Capture the cell that displays the provided text and extract its (X, Y) central coordinate. 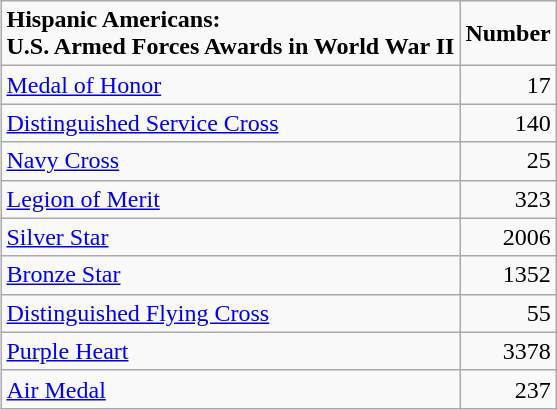
Medal of Honor (230, 85)
Purple Heart (230, 351)
Silver Star (230, 237)
Navy Cross (230, 161)
2006 (508, 237)
323 (508, 199)
Number (508, 34)
Air Medal (230, 389)
237 (508, 389)
140 (508, 123)
17 (508, 85)
Distinguished Flying Cross (230, 313)
Bronze Star (230, 275)
Hispanic Americans:U.S. Armed Forces Awards in World War II (230, 34)
3378 (508, 351)
25 (508, 161)
55 (508, 313)
Legion of Merit (230, 199)
Distinguished Service Cross (230, 123)
1352 (508, 275)
